Return [x, y] of the center of cell containing provided text 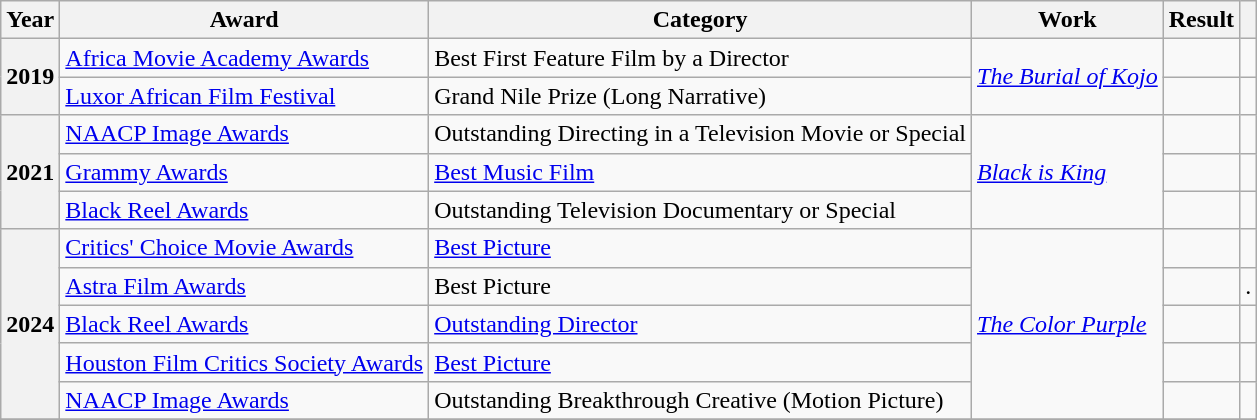
Result [1201, 20]
Work [1068, 20]
Africa Movie Academy Awards [244, 58]
Best First Feature Film by a Director [700, 58]
Grammy Awards [244, 172]
Year [30, 20]
Outstanding Breakthrough Creative (Motion Picture) [700, 400]
The Burial of Kojo [1068, 77]
2019 [30, 77]
Outstanding Television Documentary or Special [700, 210]
Luxor African Film Festival [244, 96]
Astra Film Awards [244, 286]
Award [244, 20]
Outstanding Directing in a Television Movie or Special [700, 134]
2024 [30, 324]
Grand Nile Prize (Long Narrative) [700, 96]
. [1248, 286]
Outstanding Director [700, 324]
The Color Purple [1068, 324]
Black is King [1068, 172]
Critics' Choice Movie Awards [244, 248]
Best Music Film [700, 172]
2021 [30, 172]
Category [700, 20]
Houston Film Critics Society Awards [244, 362]
